Pinpoint the cell where the given text exists, returning its [X, Y] midpoint coordinate. 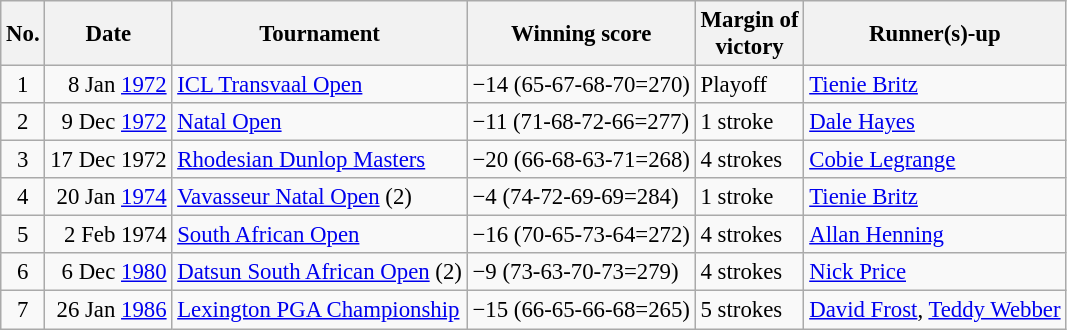
Vavasseur Natal Open (2) [320, 197]
7 [23, 310]
Date [108, 34]
South African Open [320, 235]
−15 (66-65-66-68=265) [581, 310]
Dale Hayes [935, 122]
26 Jan 1986 [108, 310]
Runner(s)-up [935, 34]
5 strokes [750, 310]
6 Dec 1980 [108, 273]
−4 (74-72-69-69=284) [581, 197]
−14 (65-67-68-70=270) [581, 85]
No. [23, 34]
ICL Transvaal Open [320, 85]
17 Dec 1972 [108, 160]
Natal Open [320, 122]
−20 (66-68-63-71=268) [581, 160]
−9 (73-63-70-73=279) [581, 273]
David Frost, Teddy Webber [935, 310]
4 [23, 197]
3 [23, 160]
−16 (70-65-73-64=272) [581, 235]
Cobie Legrange [935, 160]
Allan Henning [935, 235]
Winning score [581, 34]
Rhodesian Dunlop Masters [320, 160]
Playoff [750, 85]
1 [23, 85]
Datsun South African Open (2) [320, 273]
5 [23, 235]
9 Dec 1972 [108, 122]
8 Jan 1972 [108, 85]
Margin ofvictory [750, 34]
Nick Price [935, 273]
−11 (71-68-72-66=277) [581, 122]
20 Jan 1974 [108, 197]
2 Feb 1974 [108, 235]
Tournament [320, 34]
Lexington PGA Championship [320, 310]
2 [23, 122]
6 [23, 273]
